Find where the given text appears and provide that cell's center as (x, y) coordinate. 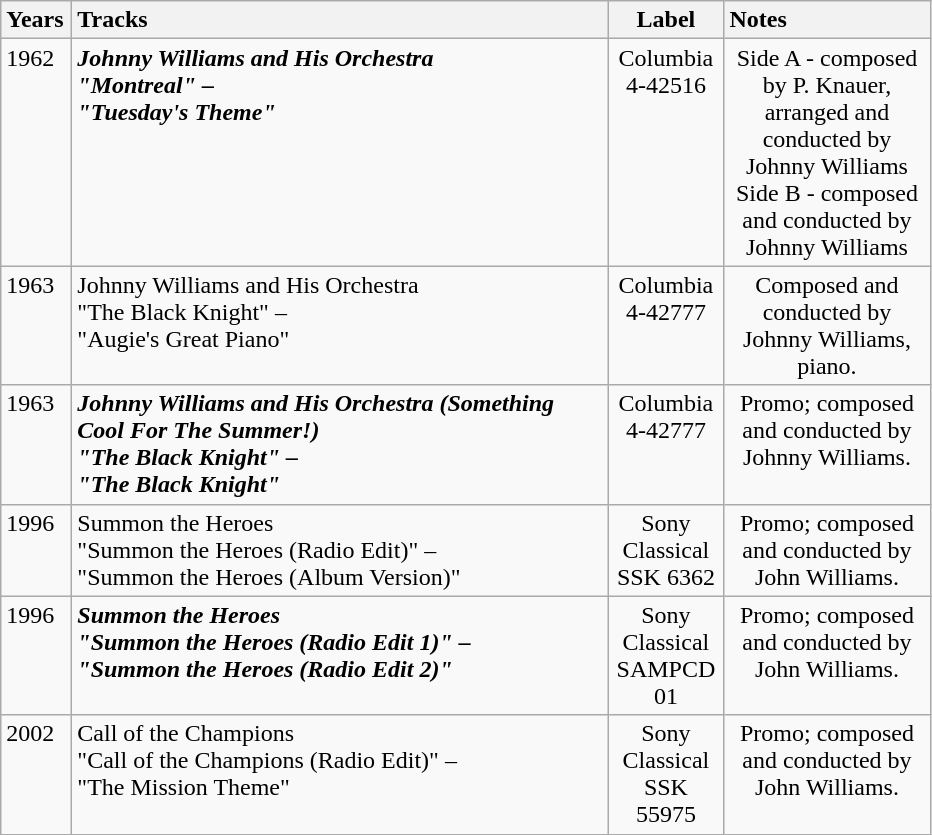
Summon the Heroes "Summon the Heroes (Radio Edit 1)" –"Summon the Heroes (Radio Edit 2)" (340, 656)
Sony Classical SAMPCD 01 (666, 656)
Johnny Williams and His Orchestra"Montreal" –"Tuesday's Theme" (340, 152)
Sony Classical SSK 6362 (666, 550)
Composed and conducted by Johnny Williams, piano. (827, 326)
Columbia 4-42516 (666, 152)
Sony Classical SSK 55975 (666, 774)
Tracks (340, 20)
Label (666, 20)
Years (36, 20)
Call of the Champions"Call of the Champions (Radio Edit)" –"The Mission Theme" (340, 774)
Promo; composed and conducted by Johnny Williams. (827, 444)
Side A - composed by P. Knauer, arranged and conducted by Johnny WilliamsSide B - composed and conducted by Johnny Williams (827, 152)
Johnny Williams and His Orchestra"The Black Knight" –"Augie's Great Piano" (340, 326)
Summon the Heroes "Summon the Heroes (Radio Edit)" –"Summon the Heroes (Album Version)" (340, 550)
Notes (827, 20)
Johnny Williams and His Orchestra (Something Cool For The Summer!)"The Black Knight" –"The Black Knight" (340, 444)
2002 (36, 774)
1962 (36, 152)
